Identify which cell holds the provided text, then report its (X, Y) central coordinate. 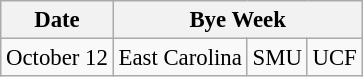
SMU (277, 58)
East Carolina (180, 58)
UCF (334, 58)
Date (57, 20)
Bye Week (238, 20)
October 12 (57, 58)
